Pinpoint the cell where the given text exists, returning its (x, y) midpoint coordinate. 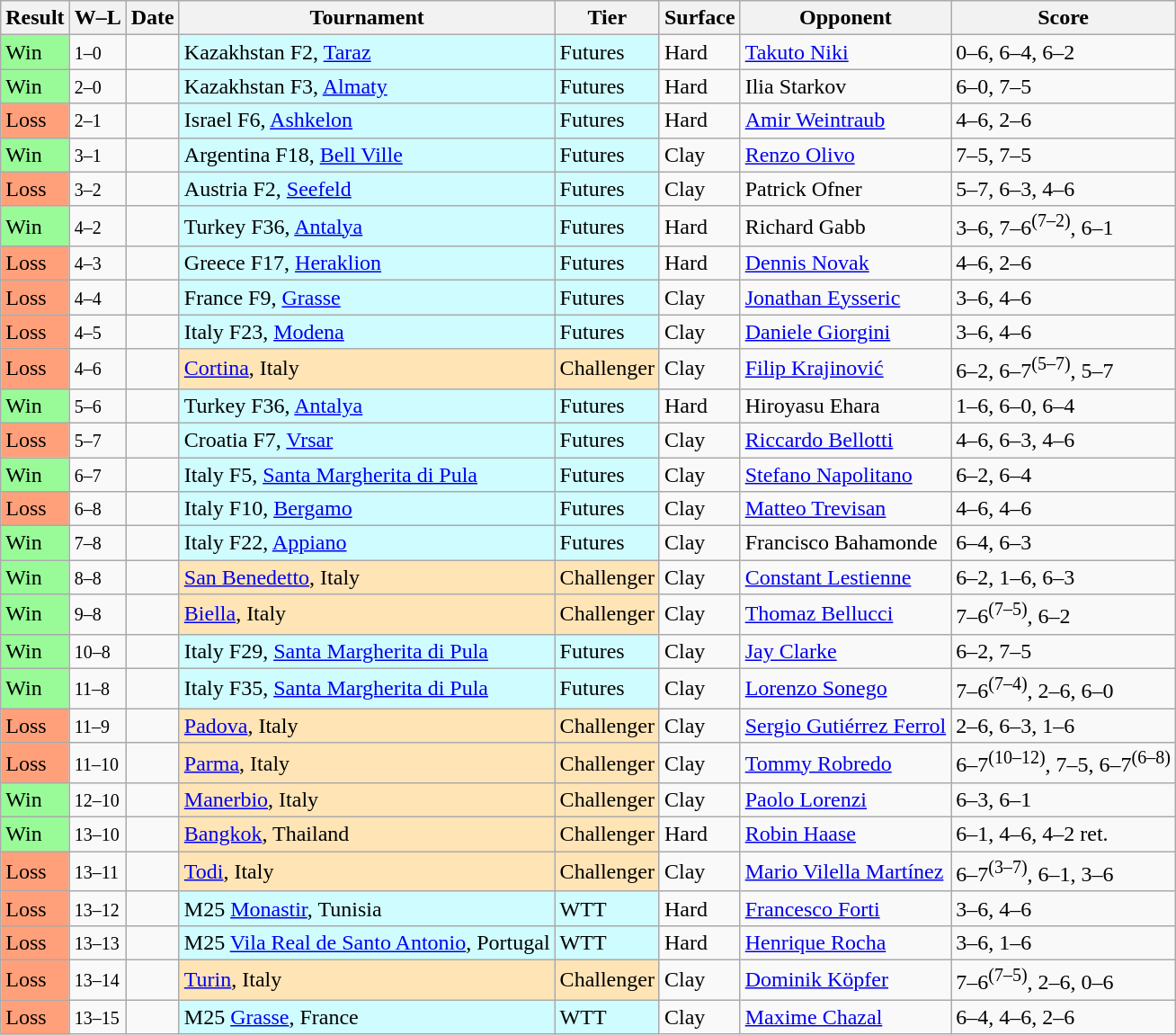
13–15 (97, 1017)
1–6, 6–0, 6–4 (1064, 406)
Manerbio, Italy (367, 800)
13–10 (97, 834)
6–7 (97, 475)
7–6(7–5), 6–2 (1064, 615)
Biella, Italy (367, 615)
6–2, 6–7(5–7), 5–7 (1064, 369)
Daniele Giorgini (845, 332)
Hiroyasu Ehara (845, 406)
Parma, Italy (367, 763)
Argentina F18, Bell Ville (367, 155)
Italy F22, Appiano (367, 543)
6–0, 7–5 (1064, 86)
Constant Lestienne (845, 577)
6–2, 1–6, 6–3 (1064, 577)
3–1 (97, 155)
4–3 (97, 263)
3–2 (97, 189)
Lorenzo Sonego (845, 689)
Israel F6, Ashkelon (367, 120)
11–10 (97, 763)
Greece F17, Heraklion (367, 263)
Croatia F7, Vrsar (367, 440)
San Benedetto, Italy (367, 577)
6–2, 6–4 (1064, 475)
5–6 (97, 406)
Kazakhstan F3, Almaty (367, 86)
6–7(10–12), 7–5, 6–7(6–8) (1064, 763)
7–6(7–4), 2–6, 6–0 (1064, 689)
6–1, 4–6, 4–2 ret. (1064, 834)
13–13 (97, 942)
7–8 (97, 543)
Score (1064, 18)
Francisco Bahamonde (845, 543)
0–6, 6–4, 6–2 (1064, 52)
Result (35, 18)
4–6, 4–6 (1064, 509)
4–6 (97, 369)
Patrick Ofner (845, 189)
6–8 (97, 509)
Robin Haase (845, 834)
Bangkok, Thailand (367, 834)
13–12 (97, 908)
5–7 (97, 440)
6–4, 4–6, 2–6 (1064, 1017)
6–7(3–7), 6–1, 3–6 (1064, 872)
3–6, 1–6 (1064, 942)
M25 Grasse, France (367, 1017)
4–4 (97, 298)
10–8 (97, 651)
Italy F35, Santa Margherita di Pula (367, 689)
3–6, 7–6(7–2), 6–1 (1064, 227)
6–3, 6–1 (1064, 800)
Jonathan Eysseric (845, 298)
13–11 (97, 872)
Todi, Italy (367, 872)
1–0 (97, 52)
4–2 (97, 227)
Takuto Niki (845, 52)
Italy F29, Santa Margherita di Pula (367, 651)
W–L (97, 18)
Riccardo Bellotti (845, 440)
M25 Vila Real de Santo Antonio, Portugal (367, 942)
Cortina, Italy (367, 369)
Italy F23, Modena (367, 332)
Italy F10, Bergamo (367, 509)
2–6, 6–3, 1–6 (1064, 726)
7–5, 7–5 (1064, 155)
2–1 (97, 120)
6–4, 6–3 (1064, 543)
Jay Clarke (845, 651)
Filip Krajinović (845, 369)
Tournament (367, 18)
Richard Gabb (845, 227)
M25 Monastir, Tunisia (367, 908)
Surface (699, 18)
9–8 (97, 615)
Renzo Olivo (845, 155)
4–5 (97, 332)
Tommy Robredo (845, 763)
Padova, Italy (367, 726)
2–0 (97, 86)
Francesco Forti (845, 908)
Amir Weintraub (845, 120)
Turin, Italy (367, 980)
Austria F2, Seefeld (367, 189)
Maxime Chazal (845, 1017)
Sergio Gutiérrez Ferrol (845, 726)
8–8 (97, 577)
12–10 (97, 800)
Date (153, 18)
Italy F5, Santa Margherita di Pula (367, 475)
7–6(7–5), 2–6, 0–6 (1064, 980)
Kazakhstan F2, Taraz (367, 52)
Dennis Novak (845, 263)
Matteo Trevisan (845, 509)
11–9 (97, 726)
Dominik Köpfer (845, 980)
Tier (607, 18)
5–7, 6–3, 4–6 (1064, 189)
France F9, Grasse (367, 298)
Thomaz Bellucci (845, 615)
4–6, 6–3, 4–6 (1064, 440)
13–14 (97, 980)
Henrique Rocha (845, 942)
Stefano Napolitano (845, 475)
Ilia Starkov (845, 86)
Paolo Lorenzi (845, 800)
Opponent (845, 18)
11–8 (97, 689)
6–2, 7–5 (1064, 651)
Mario Vilella Martínez (845, 872)
